Return the (X, Y) coordinate for the center point of the cell that contains the specified text.  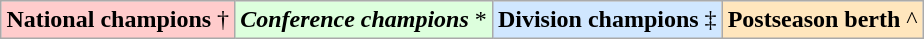
Conference champions * (364, 20)
Division champions ‡ (607, 20)
Postseason berth ^ (822, 20)
National champions † (118, 20)
